From the cell containing the given text, extract its center point as (x, y) coordinate. 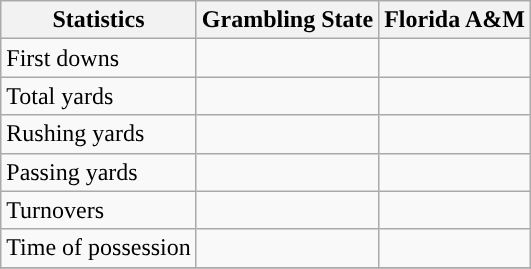
Florida A&M (455, 20)
Grambling State (287, 20)
Turnovers (99, 210)
Time of possession (99, 248)
Passing yards (99, 172)
Total yards (99, 96)
Statistics (99, 20)
Rushing yards (99, 134)
First downs (99, 58)
